Return [x, y] of the center of cell containing provided text 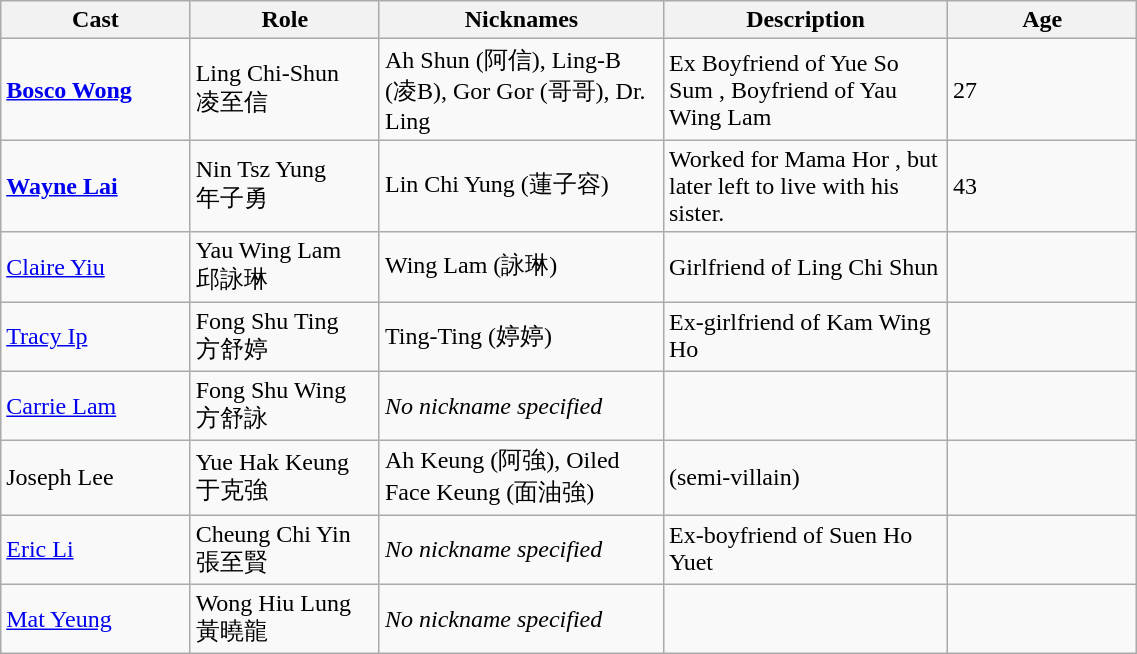
Wayne Lai [96, 186]
Yue Hak Keung于克強 [284, 478]
Wing Lam (詠琳) [521, 267]
43 [1042, 186]
Lin Chi Yung (蓮子容) [521, 186]
Fong Shu Ting方舒婷 [284, 337]
Claire Yiu [96, 267]
27 [1042, 90]
Mat Yeung [96, 619]
Age [1042, 20]
Cheung Chi Yin張至賢 [284, 550]
Fong Shu Wing方舒詠 [284, 406]
Worked for Mama Hor , but later left to live with his sister. [805, 186]
Yau Wing Lam邱詠琳 [284, 267]
Bosco Wong [96, 90]
Ex Boyfriend of Yue So Sum , Boyfriend of Yau Wing Lam [805, 90]
Wong Hiu Lung黃曉龍 [284, 619]
Ex-girlfriend of Kam Wing Ho [805, 337]
Ling Chi-Shun凌至信 [284, 90]
Girlfriend of Ling Chi Shun [805, 267]
Nicknames [521, 20]
Ah Keung (阿強), Oiled Face Keung (面油強) [521, 478]
Carrie Lam [96, 406]
Role [284, 20]
Ting-Ting (婷婷) [521, 337]
Description [805, 20]
Tracy Ip [96, 337]
Cast [96, 20]
Ex-boyfriend of Suen Ho Yuet [805, 550]
(semi-villain) [805, 478]
Joseph Lee [96, 478]
Eric Li [96, 550]
Nin Tsz Yung年子勇 [284, 186]
Ah Shun (阿信), Ling-B (凌B), Gor Gor (哥哥), Dr. Ling [521, 90]
